Scan for the cell matching the given text and deliver its (X, Y) coordinate at center. 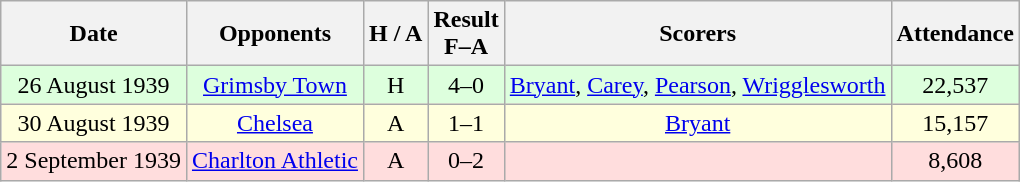
Bryant, Carey, Pearson, Wrigglesworth (698, 85)
Grimsby Town (274, 85)
4–0 (466, 85)
1–1 (466, 123)
Bryant (698, 123)
2 September 1939 (94, 161)
30 August 1939 (94, 123)
8,608 (955, 161)
Scorers (698, 34)
0–2 (466, 161)
22,537 (955, 85)
ResultF–A (466, 34)
15,157 (955, 123)
Opponents (274, 34)
H / A (395, 34)
Date (94, 34)
26 August 1939 (94, 85)
Attendance (955, 34)
H (395, 85)
Charlton Athletic (274, 161)
Chelsea (274, 123)
